Provide the (x, y) coordinate of the cell's center where the given text is located.  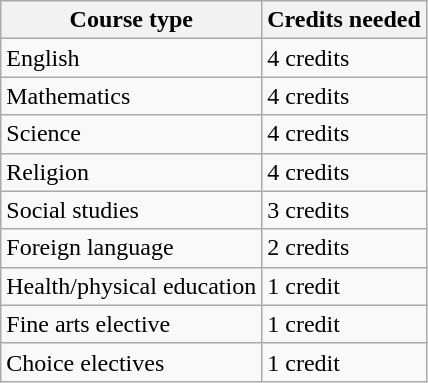
English (132, 58)
Foreign language (132, 248)
Mathematics (132, 96)
Science (132, 134)
Health/physical education (132, 286)
Choice electives (132, 362)
3 credits (344, 210)
2 credits (344, 248)
Fine arts elective (132, 324)
Religion (132, 172)
Social studies (132, 210)
Credits needed (344, 20)
Course type (132, 20)
